From the cell containing the given text, extract its center point as [X, Y] coordinate. 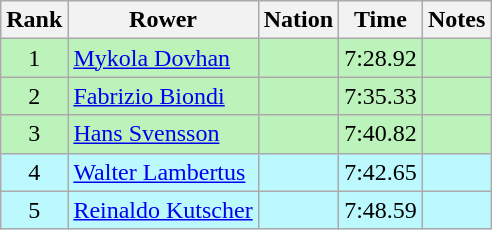
Hans Svensson [163, 134]
Nation [298, 20]
7:48.59 [381, 210]
Fabrizio Biondi [163, 96]
2 [34, 96]
Reinaldo Kutscher [163, 210]
7:42.65 [381, 172]
Rank [34, 20]
Notes [456, 20]
7:35.33 [381, 96]
4 [34, 172]
7:28.92 [381, 58]
Time [381, 20]
5 [34, 210]
Rower [163, 20]
1 [34, 58]
7:40.82 [381, 134]
Walter Lambertus [163, 172]
3 [34, 134]
Mykola Dovhan [163, 58]
